Scan for the cell matching the given text and deliver its [X, Y] coordinate at center. 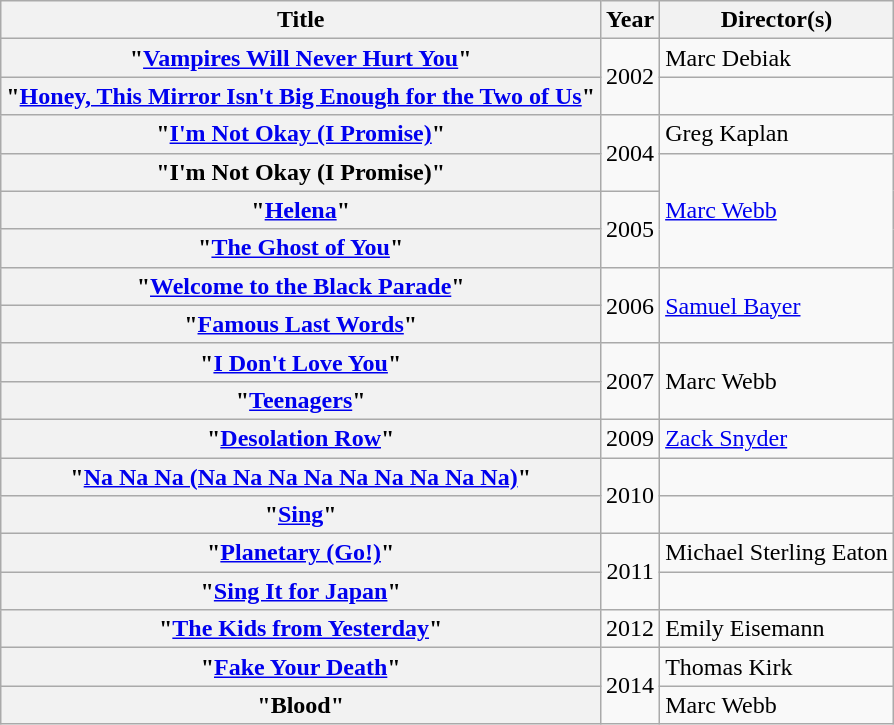
2010 [630, 496]
2014 [630, 686]
Emily Eisemann [777, 629]
2012 [630, 629]
2004 [630, 153]
"Sing It for Japan" [301, 591]
"Desolation Row" [301, 438]
Marc Debiak [777, 58]
Director(s) [777, 20]
Samuel Bayer [777, 305]
"Vampires Will Never Hurt You" [301, 58]
"Sing" [301, 515]
Year [630, 20]
Michael Sterling Eaton [777, 553]
2011 [630, 572]
Thomas Kirk [777, 667]
"Blood" [301, 705]
"The Ghost of You" [301, 248]
2005 [630, 229]
"Fake Your Death" [301, 667]
2007 [630, 381]
"I Don't Love You" [301, 362]
"Helena" [301, 210]
Greg Kaplan [777, 134]
Title [301, 20]
"Welcome to the Black Parade" [301, 286]
2002 [630, 77]
"Teenagers" [301, 400]
Zack Snyder [777, 438]
"Famous Last Words" [301, 324]
"The Kids from Yesterday" [301, 629]
"Honey, This Mirror Isn't Big Enough for the Two of Us" [301, 96]
2009 [630, 438]
"Na Na Na (Na Na Na Na Na Na Na Na Na)" [301, 477]
2006 [630, 305]
"Planetary (Go!)" [301, 553]
